From the cell containing the given text, extract its center point as (x, y) coordinate. 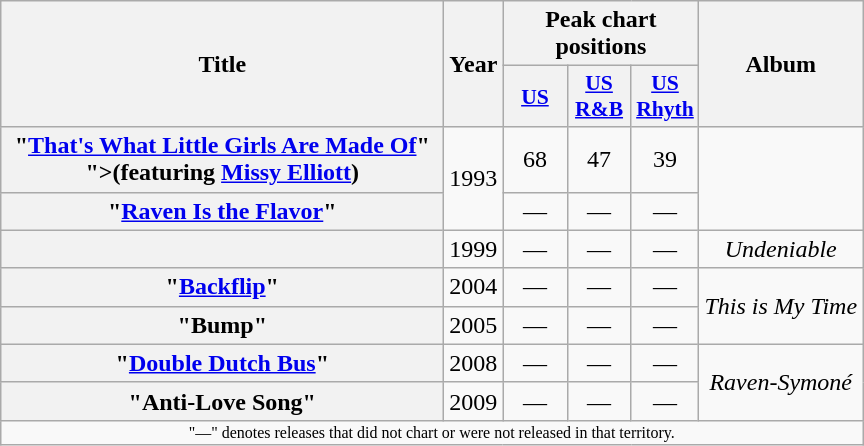
This is My Time (781, 306)
USR&B (599, 96)
1999 (474, 249)
Raven-Symoné (781, 382)
2008 (474, 363)
"Bump" (222, 325)
"Anti-Love Song" (222, 401)
1993 (474, 178)
"That's What Little Girls Are Made Of"">(featuring Missy Elliott) (222, 160)
2009 (474, 401)
USRhyth (665, 96)
Undeniable (781, 249)
"Raven Is the Flavor" (222, 211)
Year (474, 64)
Album (781, 64)
Title (222, 64)
68 (535, 160)
US (535, 96)
47 (599, 160)
2005 (474, 325)
39 (665, 160)
"Double Dutch Bus" (222, 363)
"—" denotes releases that did not chart or were not released in that territory. (432, 432)
"Backflip" (222, 287)
Peak chart positions (601, 34)
2004 (474, 287)
